Extract the [X, Y] coordinate from the center of the cell holding the provided text.  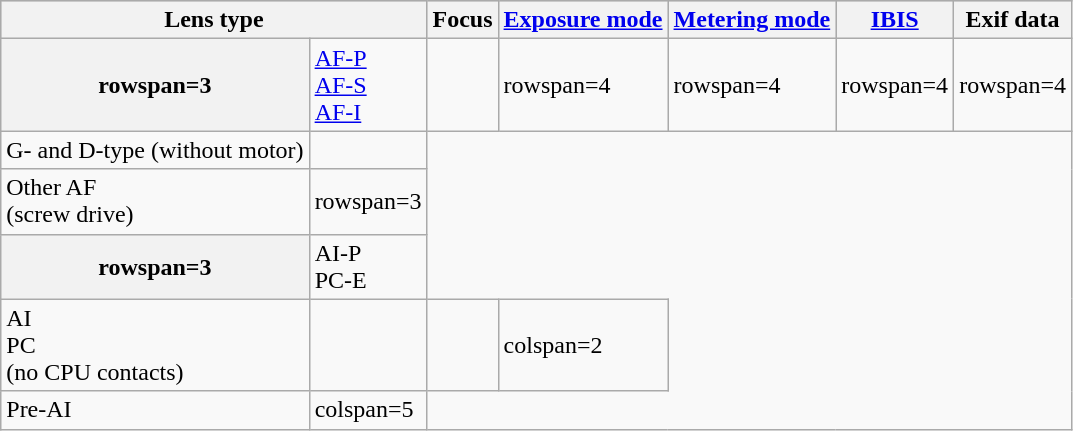
G- and D-type (without motor) [155, 150]
colspan=2 [583, 345]
Lens type [214, 20]
Focus [462, 20]
colspan=5 [368, 410]
IBIS [895, 20]
AI-PPC-E [368, 266]
Other AF(screw drive) [155, 202]
Exposure mode [583, 20]
Pre-AI [155, 410]
Metering mode [752, 20]
Exif data [1013, 20]
AIPC(no CPU contacts) [155, 345]
AF-PAF-SAF-I [368, 85]
